Return the (x, y) coordinate for the center point of the cell that contains the specified text.  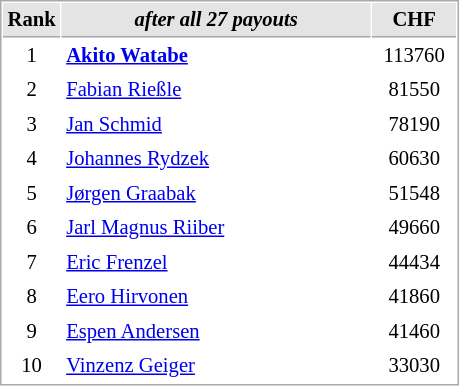
41860 (414, 296)
6 (32, 228)
1 (32, 56)
49660 (414, 228)
51548 (414, 194)
81550 (414, 90)
33030 (414, 366)
after all 27 payouts (216, 20)
3 (32, 124)
Vinzenz Geiger (216, 366)
8 (32, 296)
Espen Andersen (216, 332)
2 (32, 90)
Johannes Rydzek (216, 158)
78190 (414, 124)
9 (32, 332)
Akito Watabe (216, 56)
44434 (414, 262)
Jan Schmid (216, 124)
Fabian Rießle (216, 90)
60630 (414, 158)
5 (32, 194)
7 (32, 262)
Eric Frenzel (216, 262)
Jarl Magnus Riiber (216, 228)
10 (32, 366)
41460 (414, 332)
Rank (32, 20)
Eero Hirvonen (216, 296)
4 (32, 158)
Jørgen Graabak (216, 194)
CHF (414, 20)
113760 (414, 56)
